Return the (x, y) coordinate for the center point of the cell that contains the specified text.  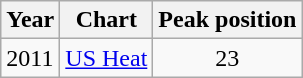
Year (30, 20)
2011 (30, 58)
23 (228, 58)
US Heat (106, 58)
Peak position (228, 20)
Chart (106, 20)
